Return the (x, y) coordinate for the center point of the cell that contains the specified text.  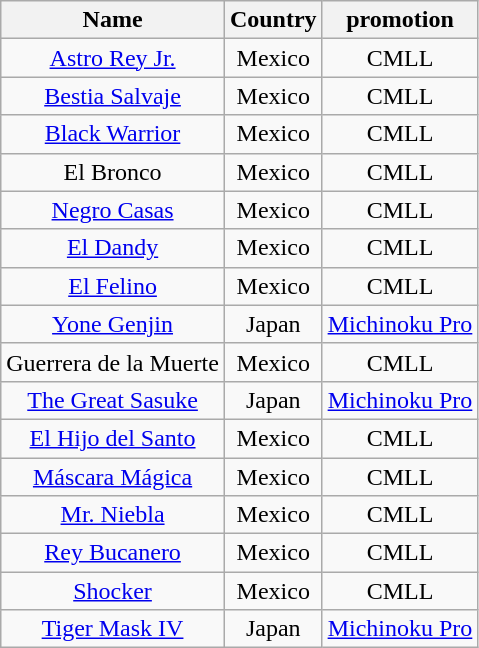
Negro Casas (113, 210)
Shocker (113, 591)
Mr. Niebla (113, 515)
El Dandy (113, 248)
Bestia Salvaje (113, 96)
Tiger Mask IV (113, 629)
El Felino (113, 286)
Máscara Mágica (113, 477)
promotion (400, 20)
The Great Sasuke (113, 400)
El Bronco (113, 172)
El Hijo del Santo (113, 438)
Black Warrior (113, 134)
Rey Bucanero (113, 553)
Yone Genjin (113, 324)
Country (273, 20)
Name (113, 20)
Guerrera de la Muerte (113, 362)
Astro Rey Jr. (113, 58)
